Capture the cell that displays the provided text and extract its (x, y) central coordinate. 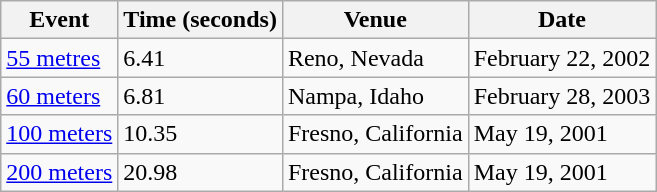
Date (562, 20)
20.98 (200, 172)
55 metres (60, 58)
6.81 (200, 96)
10.35 (200, 134)
Reno, Nevada (375, 58)
100 meters (60, 134)
6.41 (200, 58)
February 28, 2003 (562, 96)
Venue (375, 20)
Time (seconds) (200, 20)
Nampa, Idaho (375, 96)
200 meters (60, 172)
Event (60, 20)
60 meters (60, 96)
February 22, 2002 (562, 58)
